From the cell containing the given text, extract its center point as (x, y) coordinate. 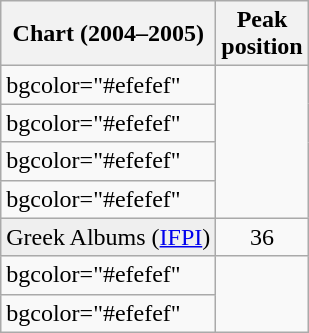
Greek Albums (IFPI) (108, 237)
Peakposition (262, 34)
Chart (2004–2005) (108, 34)
36 (262, 237)
